Extract the (x, y) coordinate from the center of the cell holding the provided text.  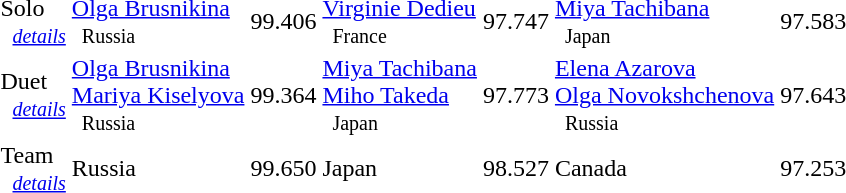
Elena Azarova Olga Novokshchenova Russia (664, 95)
97.773 (516, 95)
Miya Tachibana Miho Takeda Japan (400, 95)
Olga Brusnikina Mariya Kiselyova Russia (158, 95)
99.364 (284, 95)
